Locate the cell with the specified text and output its (x, y) center coordinate. 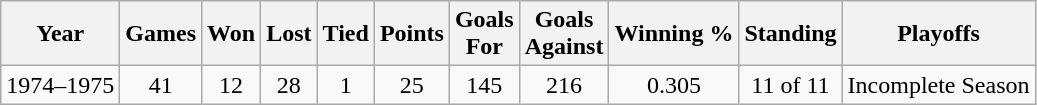
28 (289, 85)
12 (232, 85)
Tied (346, 34)
Winning % (674, 34)
Standing (790, 34)
11 of 11 (790, 85)
GoalsFor (484, 34)
Lost (289, 34)
Won (232, 34)
Incomplete Season (938, 85)
Playoffs (938, 34)
Games (161, 34)
216 (564, 85)
25 (412, 85)
0.305 (674, 85)
1974–1975 (60, 85)
41 (161, 85)
Points (412, 34)
1 (346, 85)
Year (60, 34)
145 (484, 85)
GoalsAgainst (564, 34)
